Detect which cell encompasses the target text, then output its (x, y) center coordinate. 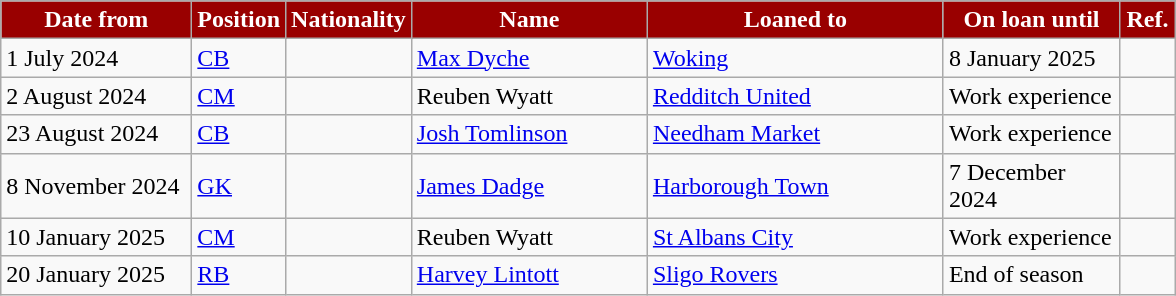
Woking (795, 58)
Ref. (1147, 20)
St Albans City (795, 237)
23 August 2024 (96, 134)
Nationality (349, 20)
On loan until (1031, 20)
End of season (1031, 275)
Date from (96, 20)
GK (239, 186)
Josh Tomlinson (529, 134)
Name (529, 20)
7 December 2024 (1031, 186)
10 January 2025 (96, 237)
Harvey Lintott (529, 275)
Redditch United (795, 96)
Loaned to (795, 20)
RB (239, 275)
Position (239, 20)
1 July 2024 (96, 58)
Harborough Town (795, 186)
James Dadge (529, 186)
2 August 2024 (96, 96)
20 January 2025 (96, 275)
Sligo Rovers (795, 275)
8 January 2025 (1031, 58)
8 November 2024 (96, 186)
Max Dyche (529, 58)
Needham Market (795, 134)
